Return [X, Y] of the center of cell containing provided text 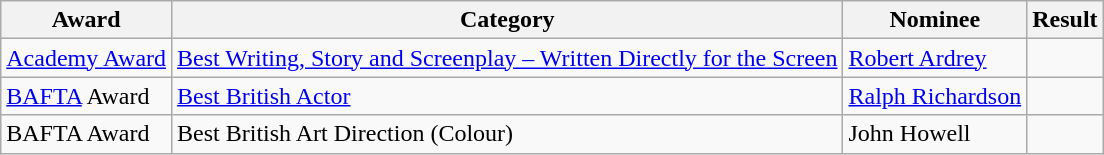
Award [86, 20]
Robert Ardrey [935, 58]
John Howell [935, 134]
Ralph Richardson [935, 96]
Result [1065, 20]
Best British Actor [508, 96]
Best British Art Direction (Colour) [508, 134]
Category [508, 20]
Academy Award [86, 58]
Nominee [935, 20]
Best Writing, Story and Screenplay – Written Directly for the Screen [508, 58]
